Find where the given text appears and provide that cell's center as (X, Y) coordinate. 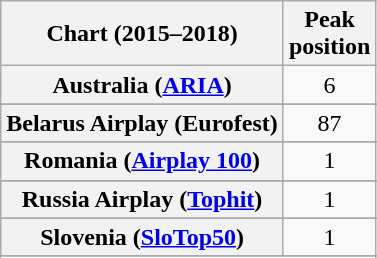
87 (329, 123)
Australia (ARIA) (142, 85)
Belarus Airplay (Eurofest) (142, 123)
Chart (2015–2018) (142, 34)
Slovenia (SloTop50) (142, 237)
6 (329, 85)
Peakposition (329, 34)
Romania (Airplay 100) (142, 161)
Russia Airplay (Tophit) (142, 199)
